Determine the [X, Y] coordinate at the center of the cell enclosing the given text.  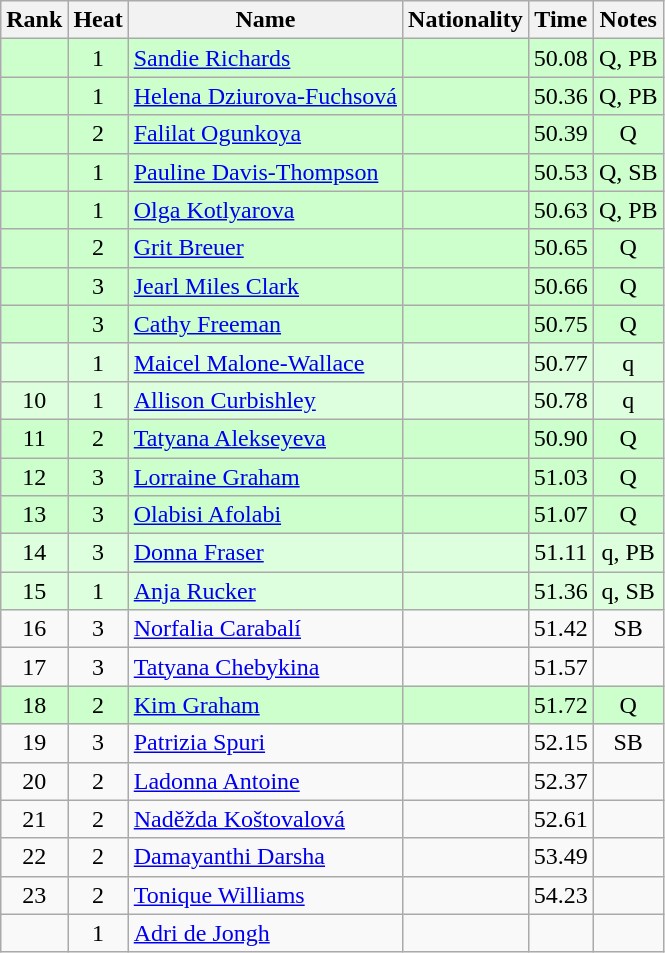
Anja Rucker [265, 591]
15 [34, 591]
q, SB [628, 591]
51.57 [560, 667]
11 [34, 438]
50.63 [560, 210]
50.77 [560, 362]
Falilat Ogunkoya [265, 134]
Tatyana Chebykina [265, 667]
Tatyana Alekseyeva [265, 438]
19 [34, 743]
Damayanthi Darsha [265, 857]
Olga Kotlyarova [265, 210]
Adri de Jongh [265, 933]
50.90 [560, 438]
54.23 [560, 895]
Ladonna Antoine [265, 781]
Lorraine Graham [265, 477]
16 [34, 629]
17 [34, 667]
51.03 [560, 477]
10 [34, 400]
52.37 [560, 781]
51.72 [560, 705]
50.08 [560, 58]
51.42 [560, 629]
Notes [628, 20]
51.36 [560, 591]
23 [34, 895]
Time [560, 20]
Patrizia Spuri [265, 743]
50.75 [560, 324]
13 [34, 515]
20 [34, 781]
Rank [34, 20]
50.36 [560, 96]
Helena Dziurova-Fuchsová [265, 96]
Name [265, 20]
50.66 [560, 286]
50.53 [560, 172]
Jearl Miles Clark [265, 286]
21 [34, 819]
Pauline Davis-Thompson [265, 172]
q, PB [628, 553]
Maicel Malone-Wallace [265, 362]
51.11 [560, 553]
Kim Graham [265, 705]
Q, SB [628, 172]
22 [34, 857]
Allison Curbishley [265, 400]
Tonique Williams [265, 895]
52.61 [560, 819]
53.49 [560, 857]
50.65 [560, 248]
14 [34, 553]
18 [34, 705]
51.07 [560, 515]
52.15 [560, 743]
12 [34, 477]
Naděžda Koštovalová [265, 819]
Cathy Freeman [265, 324]
Norfalia Carabalí [265, 629]
Nationality [466, 20]
Sandie Richards [265, 58]
Donna Fraser [265, 553]
Heat [98, 20]
50.78 [560, 400]
50.39 [560, 134]
Grit Breuer [265, 248]
Olabisi Afolabi [265, 515]
